Return [X, Y] of the center of cell containing provided text 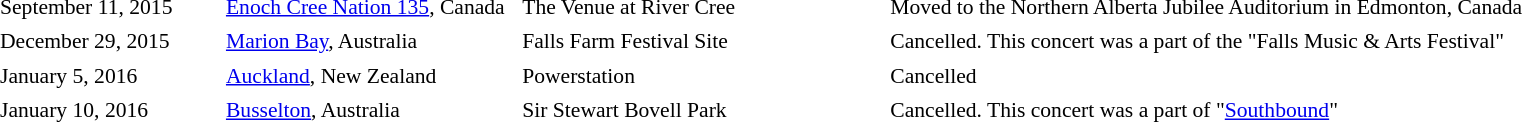
Powerstation [702, 76]
Marion Bay, Australia [370, 42]
Falls Farm Festival Site [702, 42]
Auckland, New Zealand [370, 76]
